Pinpoint the cell where the given text exists, returning its [x, y] midpoint coordinate. 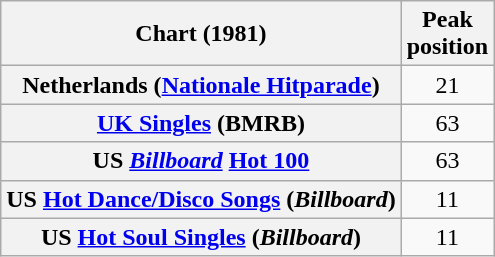
UK Singles (BMRB) [201, 123]
Netherlands (Nationale Hitparade) [201, 85]
US Hot Dance/Disco Songs (Billboard) [201, 199]
Chart (1981) [201, 34]
US Billboard Hot 100 [201, 161]
US Hot Soul Singles (Billboard) [201, 237]
Peakposition [447, 34]
21 [447, 85]
